Return (X, Y) of the center of cell containing provided text 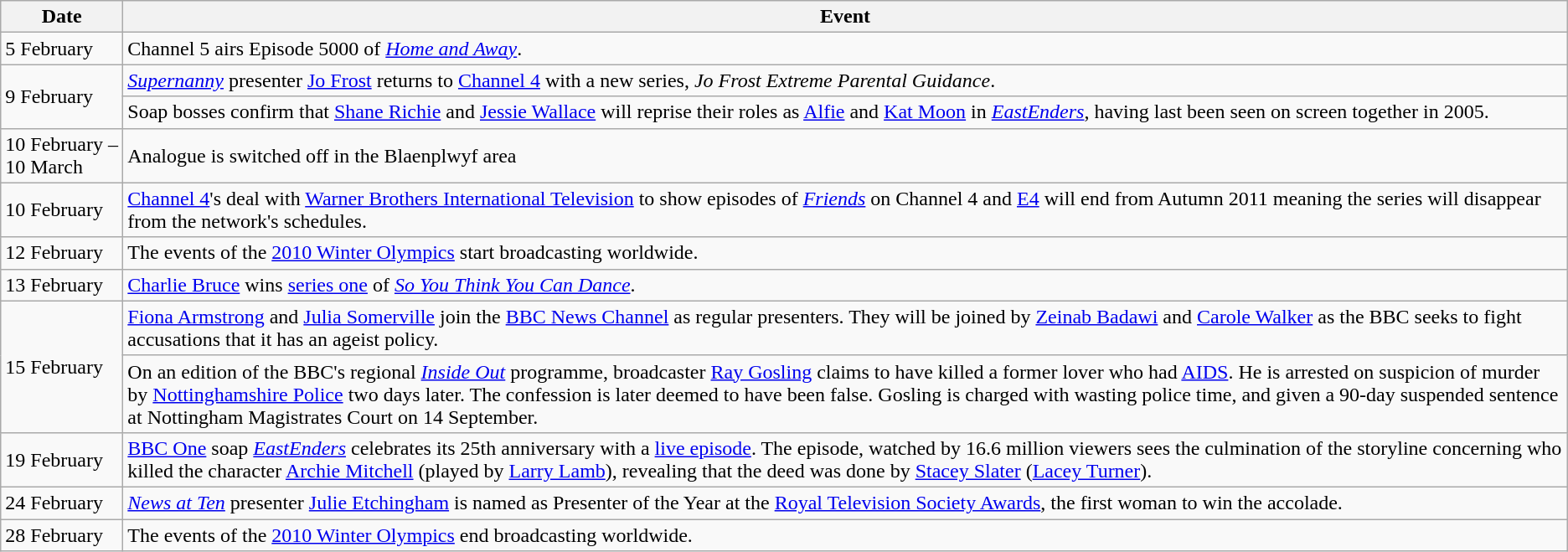
24 February (62, 503)
9 February (62, 96)
5 February (62, 49)
Date (62, 17)
Channel 5 airs Episode 5000 of Home and Away. (845, 49)
Event (845, 17)
Analogue is switched off in the Blaenplwyf area (845, 156)
10 February (62, 209)
12 February (62, 253)
The events of the 2010 Winter Olympics start broadcasting worldwide. (845, 253)
Supernanny presenter Jo Frost returns to Channel 4 with a new series, Jo Frost Extreme Parental Guidance. (845, 80)
19 February (62, 459)
28 February (62, 535)
News at Ten presenter Julie Etchingham is named as Presenter of the Year at the Royal Television Society Awards, the first woman to win the accolade. (845, 503)
The events of the 2010 Winter Olympics end broadcasting worldwide. (845, 535)
Charlie Bruce wins series one of So You Think You Can Dance. (845, 285)
13 February (62, 285)
10 February – 10 March (62, 156)
15 February (62, 367)
